Capture the cell that displays the provided text and extract its [x, y] central coordinate. 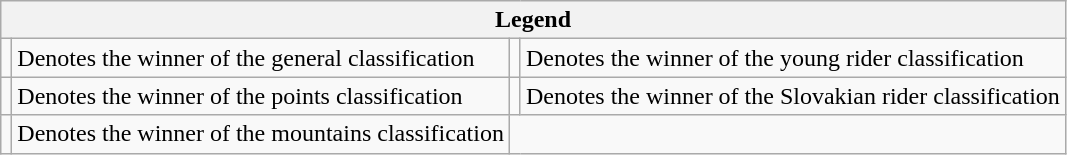
Legend [534, 20]
Denotes the winner of the Slovakian rider classification [792, 96]
Denotes the winner of the general classification [261, 58]
Denotes the winner of the mountains classification [261, 134]
Denotes the winner of the points classification [261, 96]
Denotes the winner of the young rider classification [792, 58]
